Determine the (X, Y) coordinate at the center of the cell enclosing the given text.  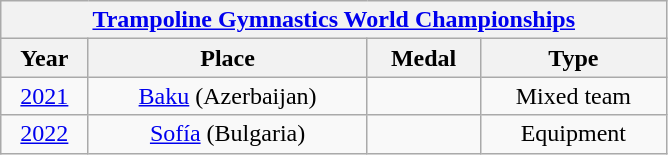
Equipment (574, 134)
Baku (Azerbaijan) (228, 96)
Medal (424, 58)
Trampoline Gymnastics World Championships (334, 20)
2022 (44, 134)
2021 (44, 96)
Year (44, 58)
Sofía (Bulgaria) (228, 134)
Type (574, 58)
Place (228, 58)
Mixed team (574, 96)
